Scan for the cell matching the given text and deliver its (X, Y) coordinate at center. 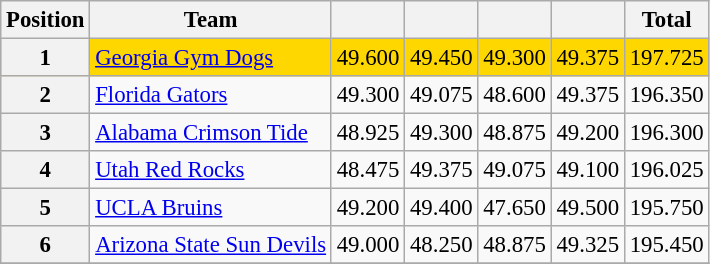
196.300 (666, 133)
48.475 (368, 170)
49.000 (368, 245)
1 (46, 58)
195.450 (666, 245)
Utah Red Rocks (211, 170)
Total (666, 20)
4 (46, 170)
49.325 (588, 245)
UCLA Bruins (211, 208)
49.600 (368, 58)
3 (46, 133)
48.925 (368, 133)
48.250 (442, 245)
195.750 (666, 208)
49.500 (588, 208)
Team (211, 20)
Georgia Gym Dogs (211, 58)
Position (46, 20)
2 (46, 95)
Alabama Crimson Tide (211, 133)
196.350 (666, 95)
196.025 (666, 170)
47.650 (514, 208)
49.100 (588, 170)
6 (46, 245)
Florida Gators (211, 95)
49.450 (442, 58)
49.400 (442, 208)
48.600 (514, 95)
5 (46, 208)
197.725 (666, 58)
Arizona State Sun Devils (211, 245)
